Pinpoint the cell where the given text exists, returning its (X, Y) midpoint coordinate. 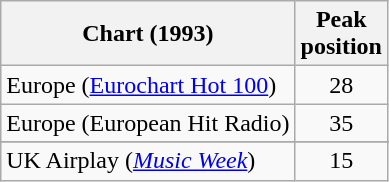
15 (341, 161)
Peakposition (341, 34)
Europe (European Hit Radio) (148, 123)
35 (341, 123)
UK Airplay (Music Week) (148, 161)
Chart (1993) (148, 34)
28 (341, 85)
Europe (Eurochart Hot 100) (148, 85)
